Return (x, y) of the center of cell containing provided text 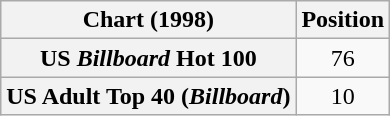
76 (343, 58)
Position (343, 20)
10 (343, 96)
US Billboard Hot 100 (148, 58)
Chart (1998) (148, 20)
US Adult Top 40 (Billboard) (148, 96)
